Find where the given text appears and provide that cell's center as [x, y] coordinate. 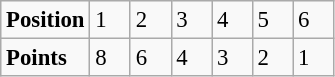
5 [272, 20]
Points [46, 58]
8 [110, 58]
Position [46, 20]
